Find where the given text appears and provide that cell's center as (x, y) coordinate. 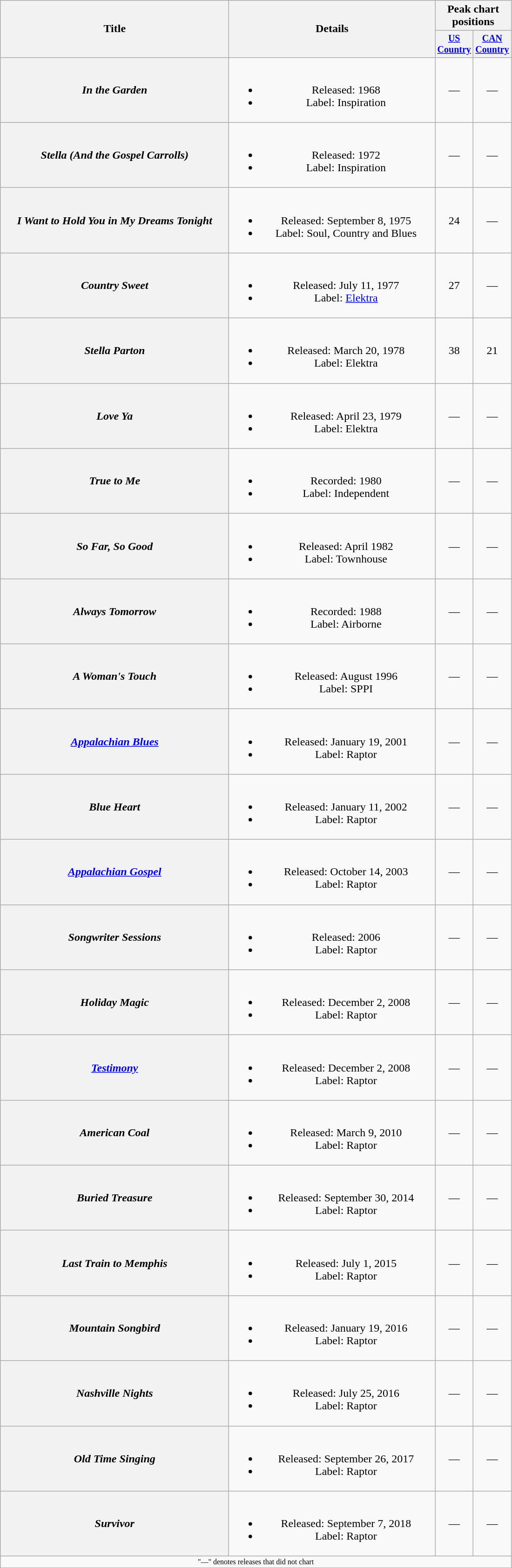
Released: July 11, 1977Label: Elektra (332, 285)
Nashville Nights (115, 1394)
US Country (454, 44)
Released: July 1, 2015Label: Raptor (332, 1263)
Peak chartpositions (473, 16)
Released: January 19, 2016Label: Raptor (332, 1328)
Survivor (115, 1524)
24 (454, 220)
Stella (And the Gospel Carrolls) (115, 155)
27 (454, 285)
38 (454, 351)
True to Me (115, 481)
Released: 1972Label: Inspiration (332, 155)
"—" denotes releases that did not chart (256, 1562)
Released: March 9, 2010Label: Raptor (332, 1132)
So Far, So Good (115, 546)
In the Garden (115, 90)
American Coal (115, 1132)
Country Sweet (115, 285)
A Woman's Touch (115, 677)
Released: January 19, 2001Label: Raptor (332, 742)
Blue Heart (115, 807)
Released: 1968Label: Inspiration (332, 90)
Recorded: 1980Label: Independent (332, 481)
Always Tomorrow (115, 611)
Released: September 26, 2017Label: Raptor (332, 1459)
Released: August 1996Label: SPPI (332, 677)
Stella Parton (115, 351)
Released: September 30, 2014Label: Raptor (332, 1198)
Appalachian Gospel (115, 872)
Old Time Singing (115, 1459)
Released: March 20, 1978Label: Elektra (332, 351)
Songwriter Sessions (115, 937)
Released: April 23, 1979Label: Elektra (332, 416)
Title (115, 29)
Mountain Songbird (115, 1328)
Released: January 11, 2002Label: Raptor (332, 807)
Details (332, 29)
Love Ya (115, 416)
Released: September 8, 1975Label: Soul, Country and Blues (332, 220)
Released: October 14, 2003Label: Raptor (332, 872)
CAN Country (492, 44)
Released: July 25, 2016Label: Raptor (332, 1394)
Last Train to Memphis (115, 1263)
I Want to Hold You in My Dreams Tonight (115, 220)
Released: 2006Label: Raptor (332, 937)
Appalachian Blues (115, 742)
Recorded: 1988Label: Airborne (332, 611)
Buried Treasure (115, 1198)
Released: April 1982Label: Townhouse (332, 546)
21 (492, 351)
Holiday Magic (115, 1002)
Testimony (115, 1067)
Released: September 7, 2018Label: Raptor (332, 1524)
